Return the (X, Y) coordinate for the center point of the cell that contains the specified text.  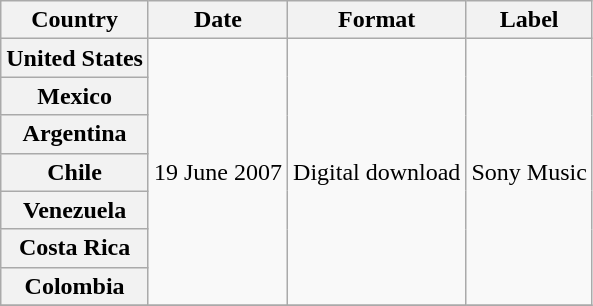
Colombia (75, 286)
Costa Rica (75, 248)
Chile (75, 172)
Venezuela (75, 210)
19 June 2007 (218, 172)
Sony Music (529, 172)
Argentina (75, 134)
Label (529, 20)
United States (75, 58)
Date (218, 20)
Format (377, 20)
Mexico (75, 96)
Country (75, 20)
Digital download (377, 172)
